Return the [X, Y] coordinate for the center point of the cell that contains the specified text.  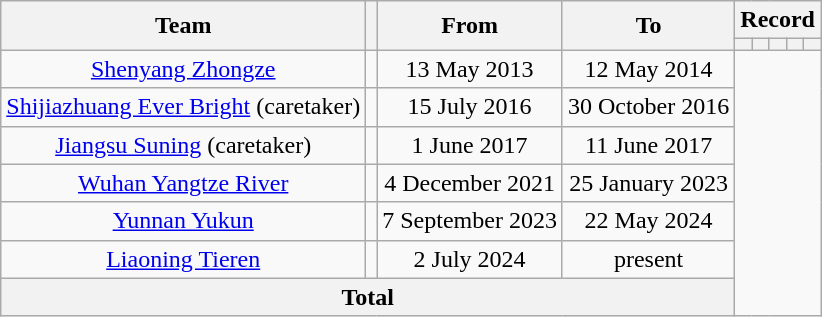
Wuhan Yangtze River [184, 183]
4 December 2021 [470, 183]
25 January 2023 [648, 183]
Record [778, 20]
Jiangsu Suning (caretaker) [184, 145]
11 June 2017 [648, 145]
Shenyang Zhongze [184, 69]
1 June 2017 [470, 145]
present [648, 259]
13 May 2013 [470, 69]
Total [368, 297]
From [470, 26]
30 October 2016 [648, 107]
7 September 2023 [470, 221]
2 July 2024 [470, 259]
Yunnan Yukun [184, 221]
22 May 2024 [648, 221]
Liaoning Tieren [184, 259]
12 May 2014 [648, 69]
To [648, 26]
15 July 2016 [470, 107]
Shijiazhuang Ever Bright (caretaker) [184, 107]
Team [184, 26]
